Locate the cell with the specified text and output its [x, y] center coordinate. 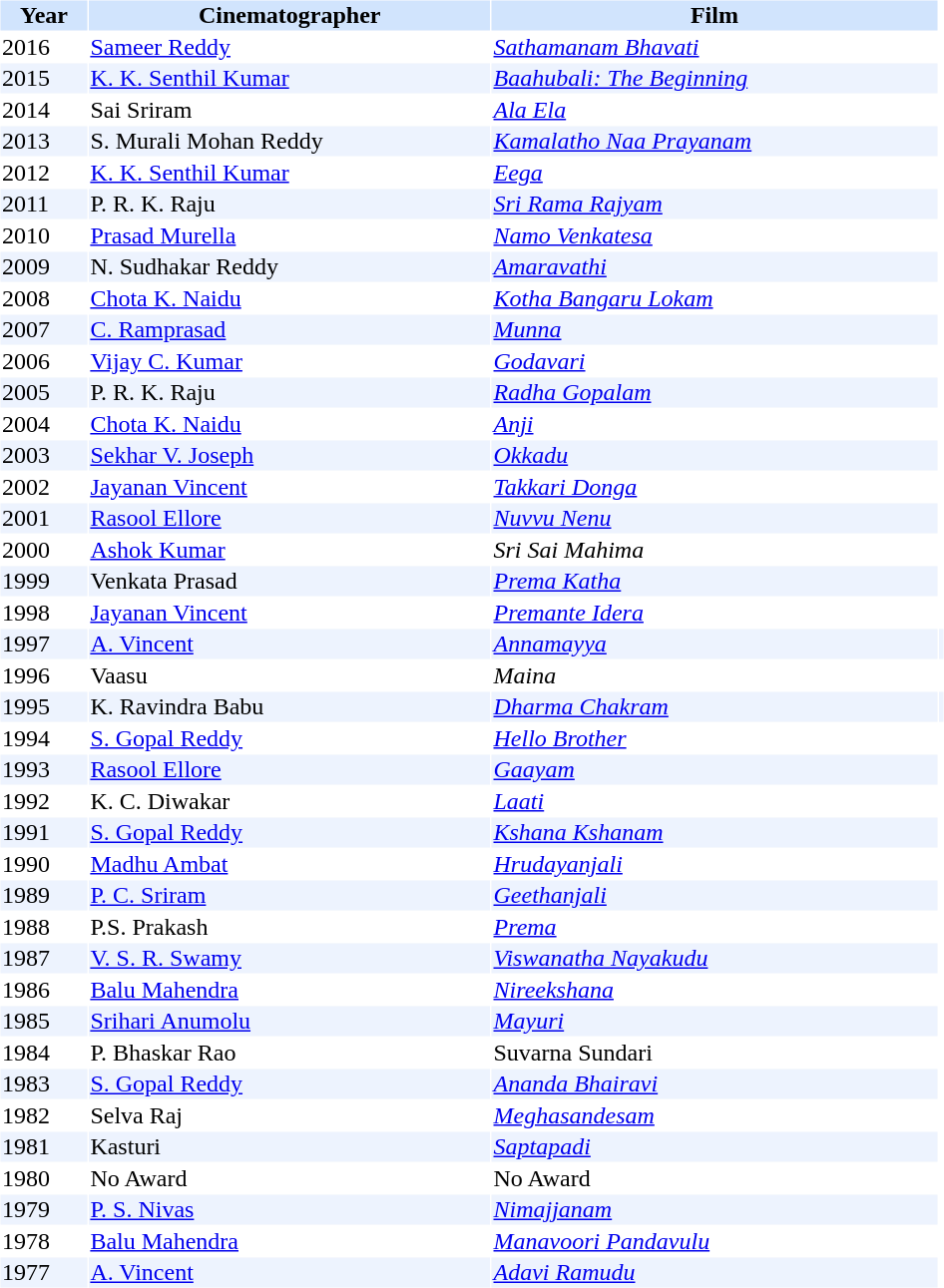
P.S. Prakash [289, 927]
Geethanjali [714, 895]
P. C. Sriram [289, 895]
Dharma Chakram [714, 707]
1983 [44, 1084]
Annamayya [714, 644]
1984 [44, 1053]
Kamalatho Naa Prayanam [714, 141]
1997 [44, 644]
Selva Raj [289, 1115]
2012 [44, 173]
1978 [44, 1241]
Sekhar V. Joseph [289, 456]
2003 [44, 456]
Laati [714, 801]
Nimajjanam [714, 1210]
Venkata Prasad [289, 582]
1981 [44, 1146]
2002 [44, 487]
2013 [44, 141]
2000 [44, 550]
1985 [44, 1021]
1992 [44, 801]
Baahubali: The Beginning [714, 79]
Suvarna Sundari [714, 1053]
Hrudayanjali [714, 864]
Nuvvu Nenu [714, 518]
Kasturi [289, 1146]
Amaravathi [714, 266]
Nireekshana [714, 990]
2001 [44, 518]
Prasad Murella [289, 235]
1987 [44, 959]
Film [714, 15]
Radha Gopalam [714, 392]
Manavoori Pandavulu [714, 1241]
1977 [44, 1272]
2014 [44, 110]
2006 [44, 361]
Vaasu [289, 675]
1994 [44, 738]
Godavari [714, 361]
Okkadu [714, 456]
N. Sudhakar Reddy [289, 266]
Ala Ela [714, 110]
1989 [44, 895]
Premante Idera [714, 613]
Sameer Reddy [289, 47]
Viswanatha Nayakudu [714, 959]
Saptapadi [714, 1146]
2007 [44, 330]
2016 [44, 47]
2011 [44, 205]
Ashok Kumar [289, 550]
Adavi Ramudu [714, 1272]
1982 [44, 1115]
1979 [44, 1210]
S. Murali Mohan Reddy [289, 141]
Sri Rama Rajyam [714, 205]
Kshana Kshanam [714, 833]
Srihari Anumolu [289, 1021]
Meghasandesam [714, 1115]
K. Ravindra Babu [289, 707]
1995 [44, 707]
1990 [44, 864]
1993 [44, 769]
Hello Brother [714, 738]
Sai Sriram [289, 110]
C. Ramprasad [289, 330]
1991 [44, 833]
2009 [44, 266]
Eega [714, 173]
K. C. Diwakar [289, 801]
2004 [44, 424]
Prema Katha [714, 582]
1988 [44, 927]
Munna [714, 330]
Madhu Ambat [289, 864]
1986 [44, 990]
Kotha Bangaru Lokam [714, 298]
Mayuri [714, 1021]
1999 [44, 582]
1998 [44, 613]
Takkari Donga [714, 487]
P. Bhaskar Rao [289, 1053]
V. S. R. Swamy [289, 959]
2010 [44, 235]
2008 [44, 298]
2015 [44, 79]
Prema [714, 927]
1996 [44, 675]
Vijay C. Kumar [289, 361]
Ananda Bhairavi [714, 1084]
Maina [714, 675]
Cinematographer [289, 15]
Sri Sai Mahima [714, 550]
Namo Venkatesa [714, 235]
Anji [714, 424]
Sathamanam Bhavati [714, 47]
2005 [44, 392]
Gaayam [714, 769]
1980 [44, 1178]
Year [44, 15]
P. S. Nivas [289, 1210]
